Scan for the cell matching the given text and deliver its (X, Y) coordinate at center. 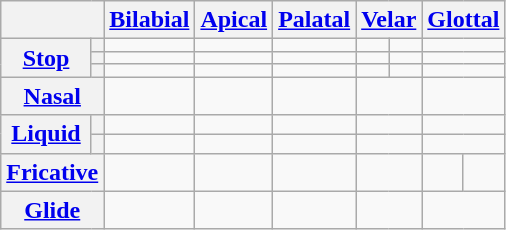
Glide (52, 210)
Bilabial (150, 20)
Stop (46, 58)
Apical (234, 20)
Velar (389, 20)
Glottal (464, 20)
Palatal (314, 20)
Fricative (52, 172)
Nasal (52, 96)
Liquid (46, 134)
